Determine the [X, Y] coordinate at the center of the cell enclosing the given text.  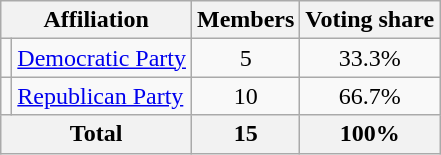
15 [245, 134]
Members [245, 20]
Democratic Party [102, 58]
Voting share [370, 20]
5 [245, 58]
66.7% [370, 96]
Affiliation [96, 20]
Republican Party [102, 96]
Total [96, 134]
10 [245, 96]
100% [370, 134]
33.3% [370, 58]
